Detect which cell encompasses the target text, then output its [x, y] center coordinate. 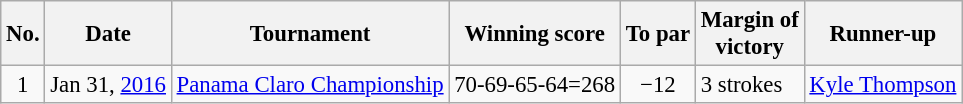
70-69-65-64=268 [535, 85]
Tournament [310, 34]
No. [23, 34]
Jan 31, 2016 [108, 85]
Margin ofvictory [750, 34]
Kyle Thompson [883, 85]
Runner-up [883, 34]
1 [23, 85]
3 strokes [750, 85]
To par [658, 34]
Date [108, 34]
Panama Claro Championship [310, 85]
−12 [658, 85]
Winning score [535, 34]
